Detect which cell encompasses the target text, then output its (x, y) center coordinate. 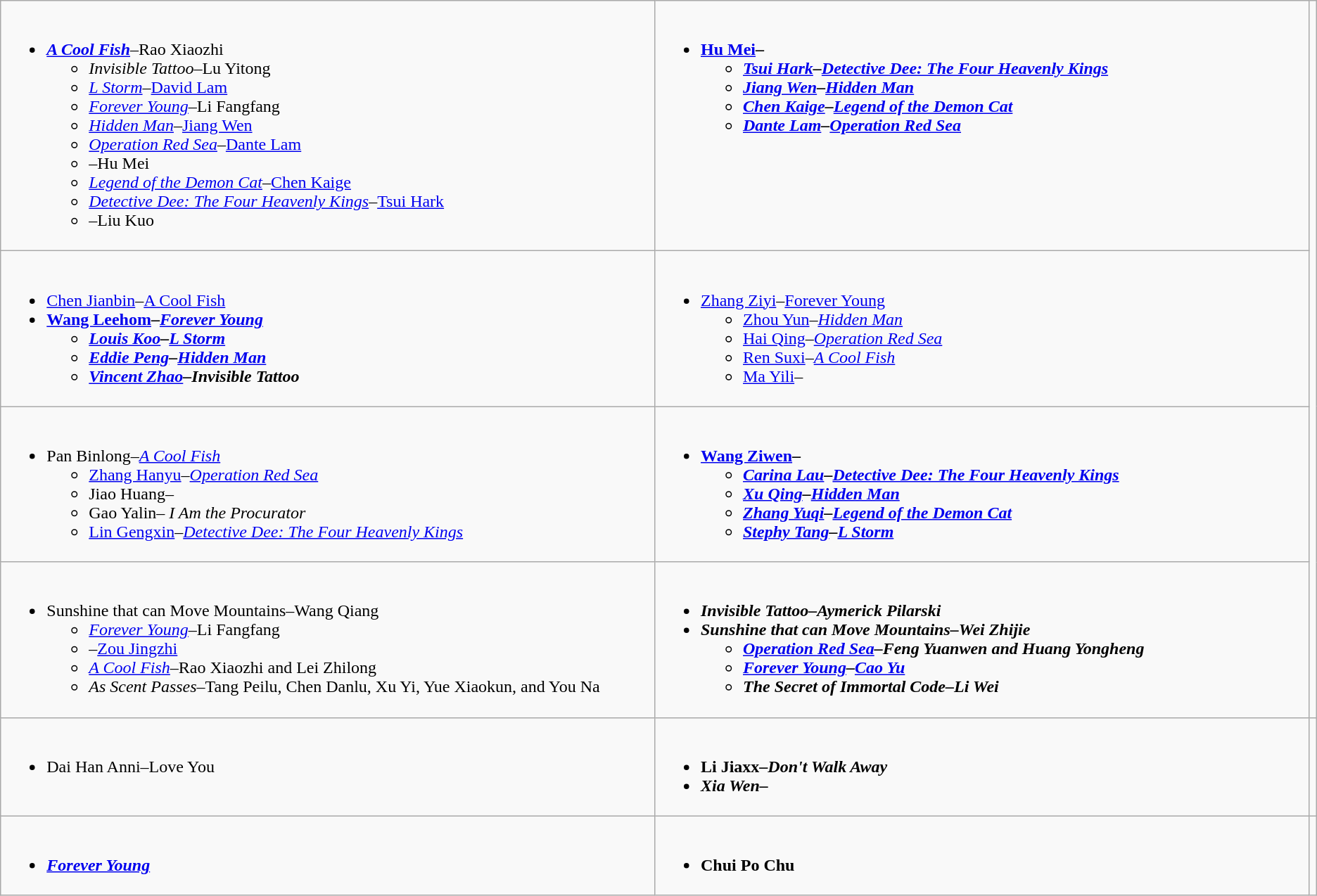
Chen Jianbin–A Cool FishWang Leehom–Forever YoungLouis Koo–L StormEddie Peng–Hidden ManVincent Zhao–Invisible Tattoo (328, 329)
Li Jiaxx–Don't Walk AwayXia Wen– (981, 767)
Zhang Ziyi–Forever YoungZhou Yun–Hidden ManHai Qing–Operation Red SeaRen Suxi–A Cool FishMa Yili– (981, 329)
Hu Mei–Tsui Hark–Detective Dee: The Four Heavenly KingsJiang Wen–Hidden ManChen Kaige–Legend of the Demon CatDante Lam–Operation Red Sea (981, 126)
Wang Ziwen–Carina Lau–Detective Dee: The Four Heavenly KingsXu Qing–Hidden ManZhang Yuqi–Legend of the Demon CatStephy Tang–L Storm (981, 484)
Pan Binlong–A Cool FishZhang Hanyu–Operation Red SeaJiao Huang–Gao Yalin– I Am the ProcuratorLin Gengxin–Detective Dee: The Four Heavenly Kings (328, 484)
Forever Young (328, 855)
Dai Han Anni–Love You (328, 767)
Chui Po Chu (981, 855)
